From the cell containing the given text, extract its center point as (x, y) coordinate. 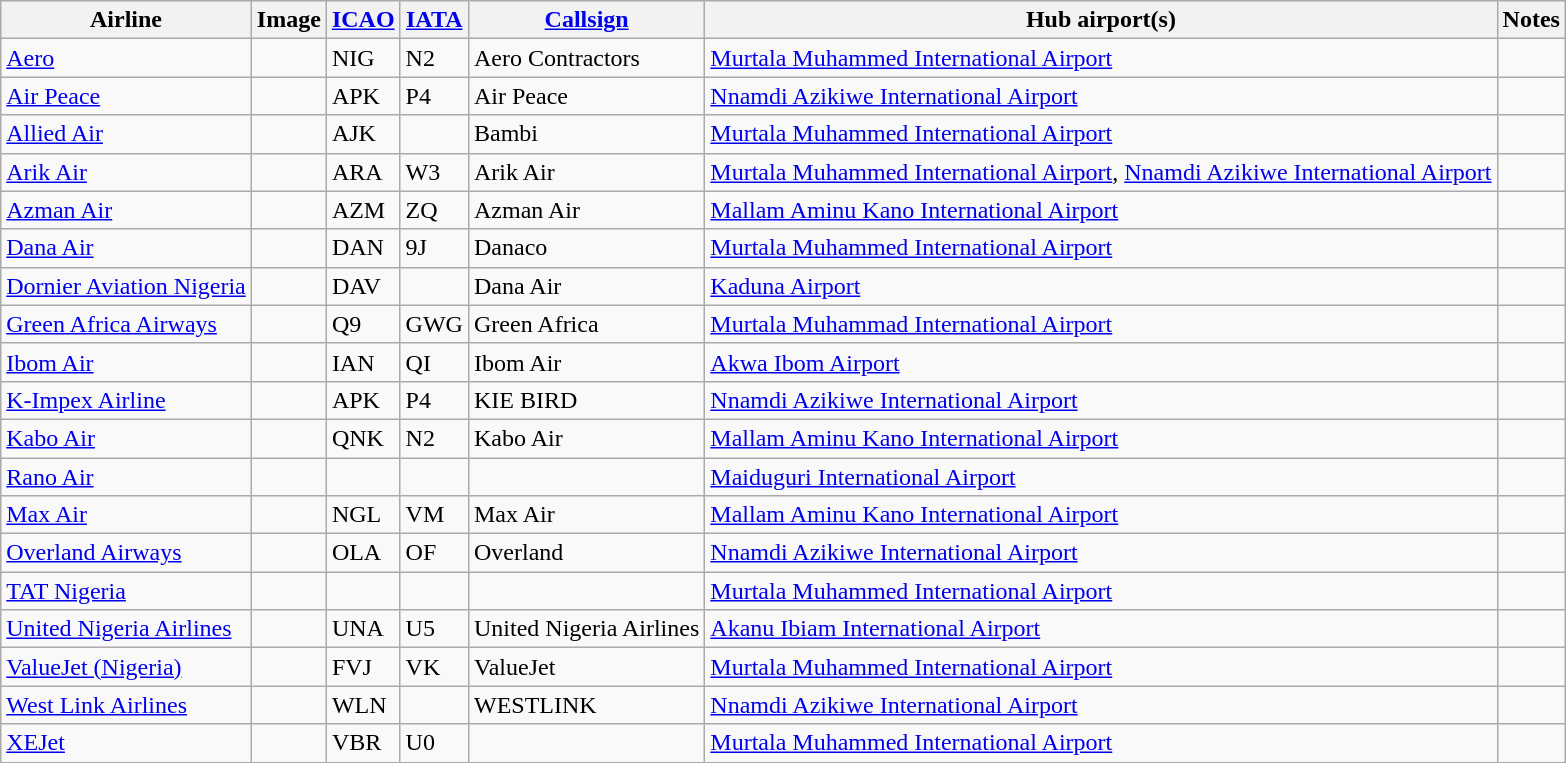
Akwa Ibom Airport (1101, 362)
Akanu Ibiam International Airport (1101, 629)
ValueJet (586, 667)
Bambi (586, 134)
Green Africa Airways (126, 324)
WLN (363, 705)
Callsign (586, 20)
Aero (126, 58)
FVJ (363, 667)
NGL (363, 515)
9J (434, 248)
Overland (586, 553)
AJK (363, 134)
ICAO (363, 20)
VK (434, 667)
Image (288, 20)
KIE BIRD (586, 400)
OLA (363, 553)
Rano Air (126, 477)
West Link Airlines (126, 705)
AZM (363, 210)
QNK (363, 438)
ValueJet (Nigeria) (126, 667)
VM (434, 515)
DAN (363, 248)
K-Impex Airline (126, 400)
Hub airport(s) (1101, 20)
VBR (363, 743)
IAN (363, 362)
Dornier Aviation Nigeria (126, 286)
TAT Nigeria (126, 591)
Q9 (363, 324)
Airline (126, 20)
Kaduna Airport (1101, 286)
WESTLINK (586, 705)
DAV (363, 286)
Allied Air (126, 134)
IATA (434, 20)
U0 (434, 743)
Murtala Muhammad International Airport (1101, 324)
ARA (363, 172)
Maiduguri International Airport (1101, 477)
QI (434, 362)
UNA (363, 629)
OF (434, 553)
Overland Airways (126, 553)
GWG (434, 324)
Danaco (586, 248)
NIG (363, 58)
Murtala Muhammed International Airport, Nnamdi Azikiwe International Airport (1101, 172)
Notes (1531, 20)
Aero Contractors (586, 58)
W3 (434, 172)
ZQ (434, 210)
XEJet (126, 743)
U5 (434, 629)
Green Africa (586, 324)
